Return (x, y) of the center of cell containing provided text 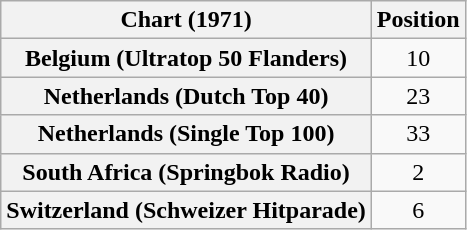
33 (418, 134)
South Africa (Springbok Radio) (186, 172)
2 (418, 172)
Position (418, 20)
Belgium (Ultratop 50 Flanders) (186, 58)
Netherlands (Single Top 100) (186, 134)
6 (418, 210)
Chart (1971) (186, 20)
Switzerland (Schweizer Hitparade) (186, 210)
10 (418, 58)
Netherlands (Dutch Top 40) (186, 96)
23 (418, 96)
